Detect which cell encompasses the target text, then output its [x, y] center coordinate. 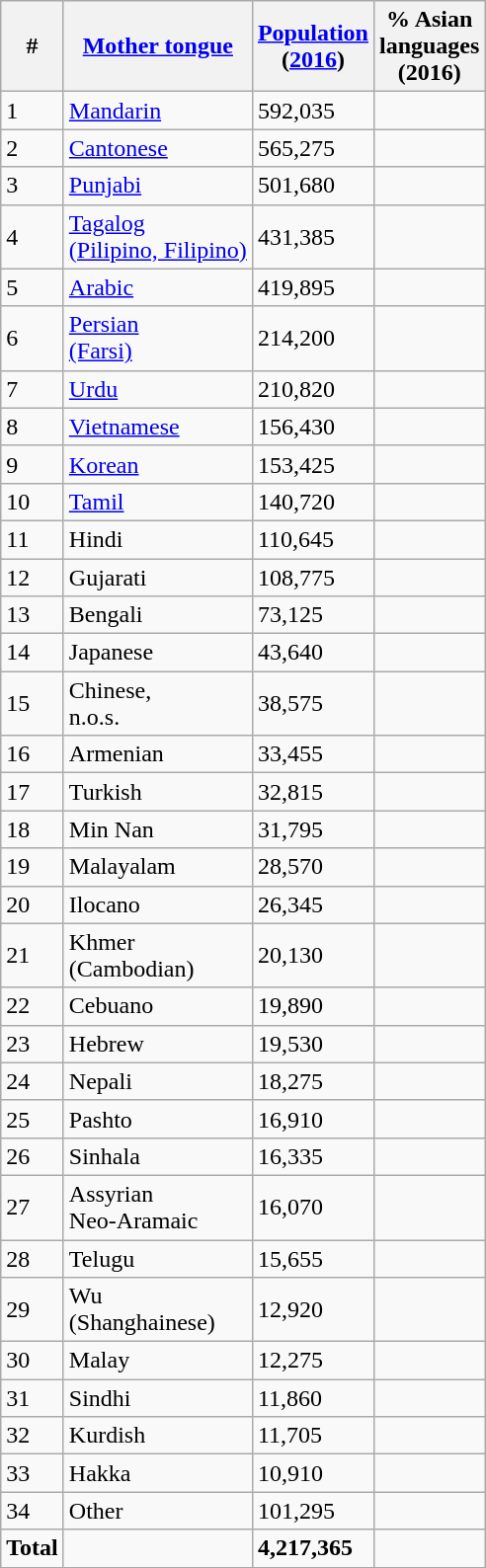
Korean [158, 464]
140,720 [312, 502]
Japanese [158, 653]
30 [33, 1361]
12,275 [312, 1361]
Ilocano [158, 904]
11 [33, 539]
13 [33, 615]
22 [33, 1006]
431,385 [312, 237]
Armenian [158, 754]
Sindhi [158, 1398]
34 [33, 1511]
Total [33, 1548]
9 [33, 464]
12 [33, 578]
8 [33, 427]
Hebrew [158, 1044]
210,820 [312, 389]
Chinese,n.o.s. [158, 703]
23 [33, 1044]
16,335 [312, 1156]
Persian(Farsi) [158, 338]
592,035 [312, 111]
Turkish [158, 792]
Mandarin [158, 111]
156,430 [312, 427]
6 [33, 338]
19,890 [312, 1006]
AssyrianNeo-Aramaic [158, 1207]
27 [33, 1207]
2 [33, 148]
33,455 [312, 754]
28,570 [312, 867]
110,645 [312, 539]
16 [33, 754]
Punjabi [158, 186]
Vietnamese [158, 427]
26 [33, 1156]
20,130 [312, 956]
29 [33, 1309]
32 [33, 1436]
501,680 [312, 186]
Hakka [158, 1473]
Gujarati [158, 578]
10,910 [312, 1473]
Bengali [158, 615]
31,795 [312, 829]
17 [33, 792]
Sinhala [158, 1156]
565,275 [312, 148]
Wu(Shanghainese) [158, 1309]
214,200 [312, 338]
153,425 [312, 464]
Khmer(Cambodian) [158, 956]
4,217,365 [312, 1548]
10 [33, 502]
18,275 [312, 1081]
419,895 [312, 287]
Tamil [158, 502]
28 [33, 1259]
Arabic [158, 287]
1 [33, 111]
31 [33, 1398]
Kurdish [158, 1436]
21 [33, 956]
38,575 [312, 703]
33 [33, 1473]
% Asianlanguages(2016) [429, 46]
32,815 [312, 792]
19,530 [312, 1044]
20 [33, 904]
Pashto [158, 1119]
108,775 [312, 578]
7 [33, 389]
# [33, 46]
25 [33, 1119]
16,070 [312, 1207]
101,295 [312, 1511]
Telugu [158, 1259]
11,705 [312, 1436]
Cebuano [158, 1006]
Nepali [158, 1081]
18 [33, 829]
12,920 [312, 1309]
Other [158, 1511]
11,860 [312, 1398]
15 [33, 703]
Hindi [158, 539]
15,655 [312, 1259]
19 [33, 867]
24 [33, 1081]
Urdu [158, 389]
73,125 [312, 615]
43,640 [312, 653]
16,910 [312, 1119]
Malayalam [158, 867]
Population(2016) [312, 46]
Min Nan [158, 829]
Cantonese [158, 148]
Malay [158, 1361]
4 [33, 237]
26,345 [312, 904]
Mother tongue [158, 46]
3 [33, 186]
Tagalog(Pilipino, Filipino) [158, 237]
5 [33, 287]
14 [33, 653]
